Locate the cell with the specified text and output its [X, Y] center coordinate. 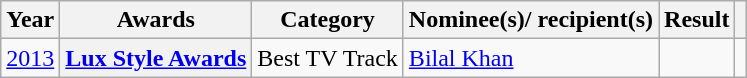
Awards [156, 20]
Best TV Track [328, 58]
Nominee(s)/ recipient(s) [530, 20]
Bilal Khan [530, 58]
Year [30, 20]
2013 [30, 58]
Category [328, 20]
Result [697, 20]
Lux Style Awards [156, 58]
